Pinpoint the cell where the given text exists, returning its [x, y] midpoint coordinate. 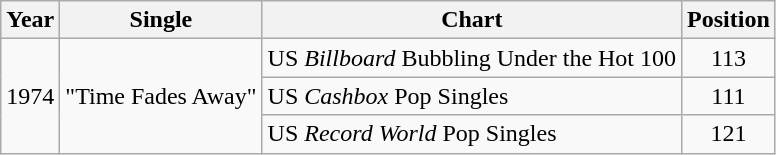
US Billboard Bubbling Under the Hot 100 [472, 58]
"Time Fades Away" [161, 96]
121 [729, 134]
Position [729, 20]
Chart [472, 20]
US Cashbox Pop Singles [472, 96]
Single [161, 20]
Year [30, 20]
111 [729, 96]
113 [729, 58]
1974 [30, 96]
US Record World Pop Singles [472, 134]
